Determine the [X, Y] coordinate at the center of the cell enclosing the given text.  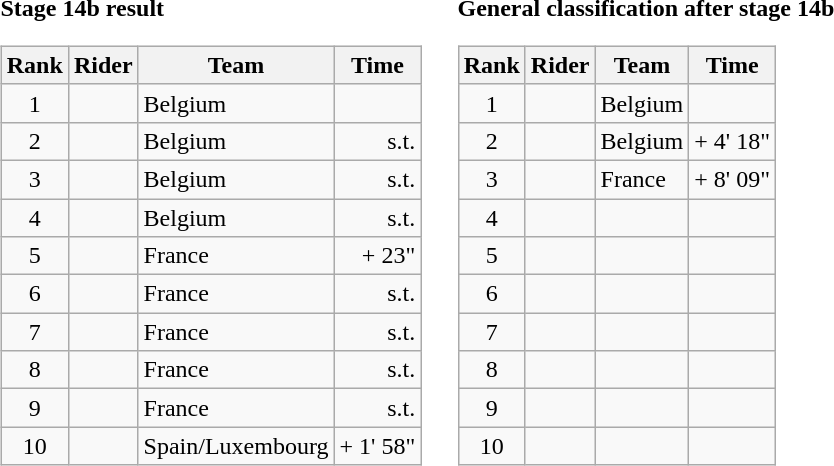
+ 8' 09" [732, 179]
+ 4' 18" [732, 141]
+ 1' 58" [378, 446]
+ 23" [378, 256]
Spain/Luxembourg [236, 446]
